Pinpoint the cell where the given text exists, returning its [x, y] midpoint coordinate. 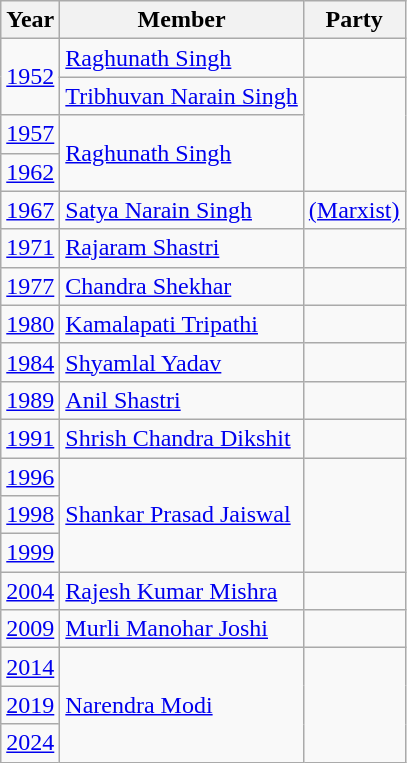
1952 [30, 77]
Anil Shastri [182, 400]
1967 [30, 210]
Satya Narain Singh [182, 210]
1989 [30, 400]
1957 [30, 134]
2014 [30, 667]
Rajesh Kumar Mishra [182, 591]
Kamalapati Tripathi [182, 324]
Tribhuvan Narain Singh [182, 96]
2019 [30, 705]
1991 [30, 438]
1996 [30, 477]
Shyamlal Yadav [182, 362]
2024 [30, 743]
Year [30, 20]
1999 [30, 553]
1977 [30, 286]
Chandra Shekhar [182, 286]
1962 [30, 172]
2009 [30, 629]
Rajaram Shastri [182, 248]
1980 [30, 324]
1984 [30, 362]
Shrish Chandra Dikshit [182, 438]
Murli Manohar Joshi [182, 629]
Member [182, 20]
(Marxist) [354, 210]
2004 [30, 591]
1971 [30, 248]
1998 [30, 515]
Party [354, 20]
Narendra Modi [182, 705]
Shankar Prasad Jaiswal [182, 515]
